Return the [x, y] coordinate for the center point of the cell that contains the specified text.  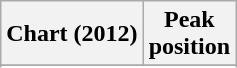
Peakposition [189, 34]
Chart (2012) [72, 34]
